Pinpoint the cell where the given text exists, returning its (X, Y) midpoint coordinate. 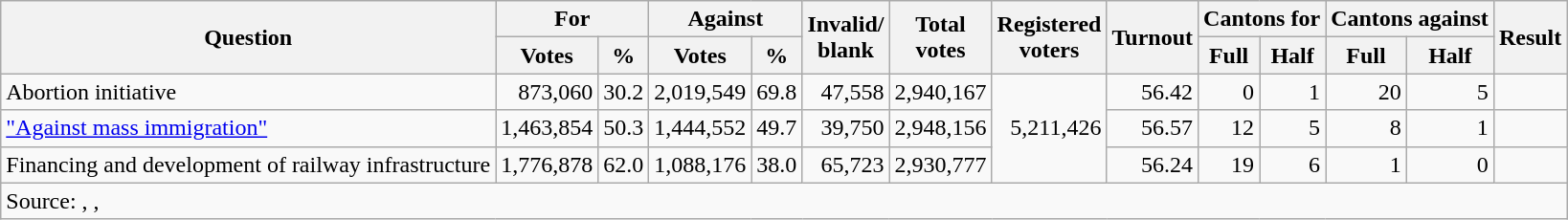
Against (726, 19)
873,060 (548, 92)
Financing and development of railway infrastructure (249, 165)
38.0 (777, 165)
39,750 (846, 128)
Abortion initiative (249, 92)
Source: , , (784, 201)
2,940,167 (940, 92)
"Against mass immigration" (249, 128)
Invalid/blank (846, 37)
Turnout (1153, 37)
8 (1367, 128)
1,776,878 (548, 165)
Cantons against (1410, 19)
56.57 (1153, 128)
2,019,549 (701, 92)
5,211,426 (1049, 128)
Cantons for (1262, 19)
Result (1530, 37)
Totalvotes (940, 37)
6 (1292, 165)
20 (1367, 92)
2,930,777 (940, 165)
1,463,854 (548, 128)
65,723 (846, 165)
1,444,552 (701, 128)
49.7 (777, 128)
For (572, 19)
30.2 (624, 92)
12 (1229, 128)
Question (249, 37)
62.0 (624, 165)
56.42 (1153, 92)
50.3 (624, 128)
2,948,156 (940, 128)
Registeredvoters (1049, 37)
69.8 (777, 92)
19 (1229, 165)
1,088,176 (701, 165)
56.24 (1153, 165)
47,558 (846, 92)
